Return the [X, Y] coordinate for the center point of the cell that contains the specified text.  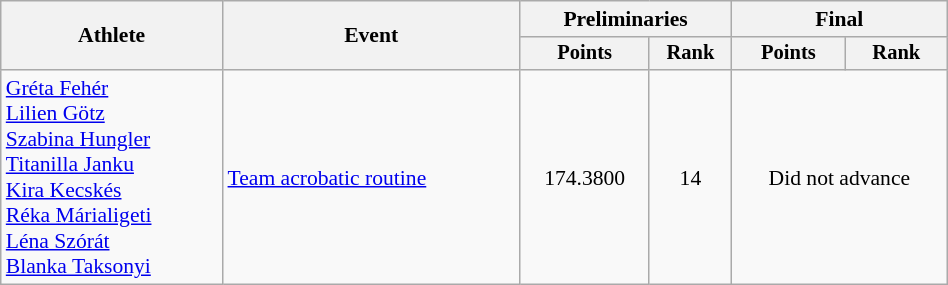
Athlete [112, 36]
Team acrobatic routine [372, 177]
Preliminaries [626, 19]
Gréta FehérLilien GötzSzabina HunglerTitanilla JankuKira KecskésRéka MárialigetiLéna SzórátBlanka Taksonyi [112, 177]
Did not advance [839, 177]
14 [690, 177]
Event [372, 36]
174.3800 [585, 177]
Final [839, 19]
